For the text-containing cell, return its midpoint in (x, y) coordinate format. 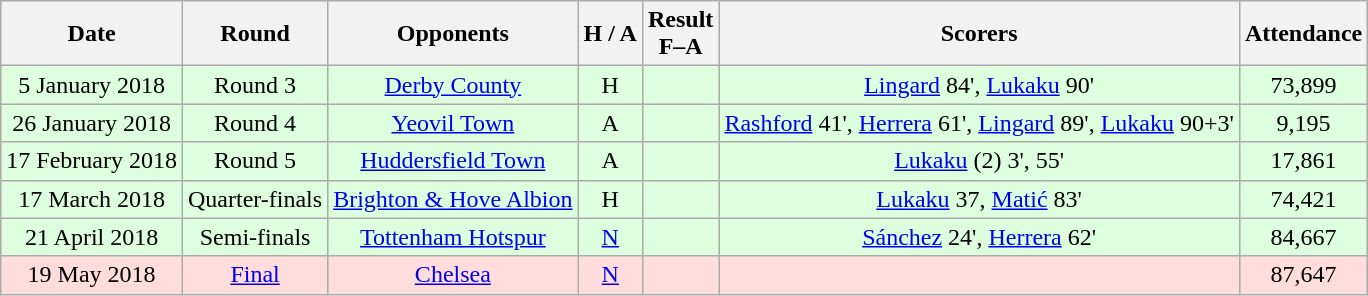
Rashford 41', Herrera 61', Lingard 89', Lukaku 90+3' (979, 123)
Lingard 84', Lukaku 90' (979, 85)
Scorers (979, 34)
Round 5 (254, 161)
Lukaku (2) 3', 55' (979, 161)
Sánchez 24', Herrera 62' (979, 237)
Opponents (453, 34)
Round (254, 34)
Yeovil Town (453, 123)
Chelsea (453, 275)
H / A (610, 34)
Round 4 (254, 123)
Date (92, 34)
17 March 2018 (92, 199)
Lukaku 37, Matić 83' (979, 199)
ResultF–A (680, 34)
19 May 2018 (92, 275)
Brighton & Hove Albion (453, 199)
9,195 (1303, 123)
84,667 (1303, 237)
Tottenham Hotspur (453, 237)
21 April 2018 (92, 237)
Round 3 (254, 85)
87,647 (1303, 275)
73,899 (1303, 85)
Huddersfield Town (453, 161)
74,421 (1303, 199)
Final (254, 275)
17,861 (1303, 161)
26 January 2018 (92, 123)
17 February 2018 (92, 161)
Semi-finals (254, 237)
Attendance (1303, 34)
5 January 2018 (92, 85)
Quarter-finals (254, 199)
Derby County (453, 85)
